Provide the (x, y) coordinate of the cell's center where the given text is located.  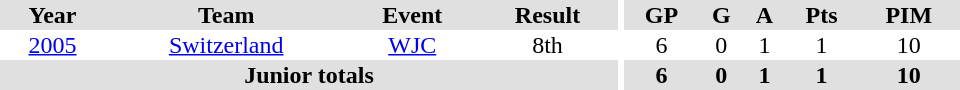
Team (226, 15)
Year (52, 15)
A (765, 15)
Switzerland (226, 45)
Junior totals (309, 75)
WJC (412, 45)
GP (662, 15)
8th (548, 45)
G (722, 15)
2005 (52, 45)
Result (548, 15)
Pts (821, 15)
PIM (909, 15)
Event (412, 15)
